Return the (x, y) coordinate for the center point of the cell that contains the specified text.  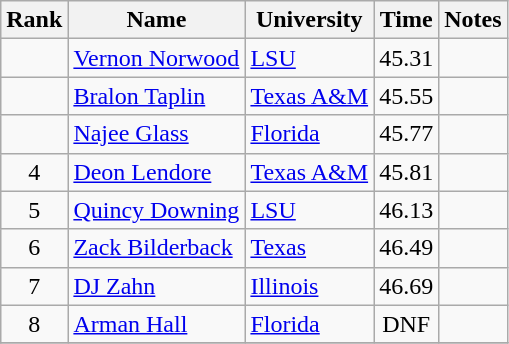
Deon Lendore (156, 172)
46.49 (406, 248)
45.55 (406, 96)
Arman Hall (156, 324)
45.31 (406, 58)
46.13 (406, 210)
45.81 (406, 172)
5 (34, 210)
8 (34, 324)
Notes (473, 20)
Quincy Downing (156, 210)
Illinois (310, 286)
Vernon Norwood (156, 58)
4 (34, 172)
6 (34, 248)
University (310, 20)
Texas (310, 248)
Rank (34, 20)
DNF (406, 324)
Name (156, 20)
7 (34, 286)
DJ Zahn (156, 286)
Time (406, 20)
Najee Glass (156, 134)
46.69 (406, 286)
Bralon Taplin (156, 96)
45.77 (406, 134)
Zack Bilderback (156, 248)
